For the text-containing cell, return its midpoint in (x, y) coordinate format. 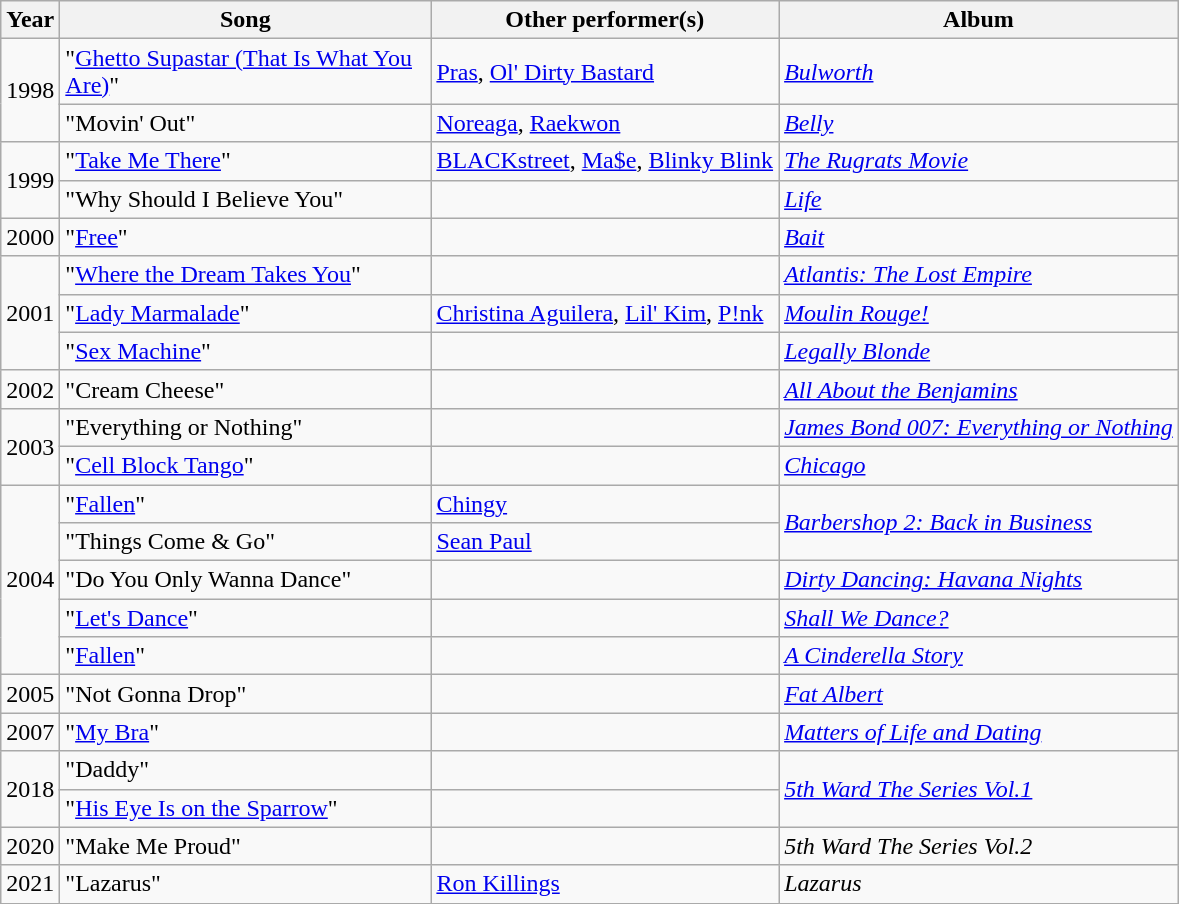
Bulworth (979, 72)
Pras, Ol' Dirty Bastard (605, 72)
"Cell Block Tango" (246, 465)
Other performer(s) (605, 20)
Christina Aguilera, Lil' Kim, P!nk (605, 313)
2002 (30, 389)
Chingy (605, 503)
2003 (30, 446)
All About the Benjamins (979, 389)
"His Eye Is on the Sparrow" (246, 808)
1999 (30, 180)
"My Bra" (246, 732)
Barbershop 2: Back in Business (979, 522)
Sean Paul (605, 542)
"Everything or Nothing" (246, 427)
Chicago (979, 465)
"Lady Marmalade" (246, 313)
"Make Me Proud" (246, 846)
James Bond 007: Everything or Nothing (979, 427)
2005 (30, 694)
2001 (30, 313)
"Sex Machine" (246, 351)
Dirty Dancing: Havana Nights (979, 580)
Song (246, 20)
"Let's Dance" (246, 618)
1998 (30, 90)
Belly (979, 123)
Moulin Rouge! (979, 313)
Matters of Life and Dating (979, 732)
BLACKstreet, Ma$e, Blinky Blink (605, 161)
"Take Me There" (246, 161)
2004 (30, 579)
Legally Blonde (979, 351)
The Rugrats Movie (979, 161)
5th Ward The Series Vol.1 (979, 789)
"Daddy" (246, 770)
Ron Killings (605, 884)
"Ghetto Supastar (That Is What You Are)" (246, 72)
5th Ward The Series Vol.2 (979, 846)
Lazarus (979, 884)
Noreaga, Raekwon (605, 123)
"Free" (246, 237)
"Not Gonna Drop" (246, 694)
Fat Albert (979, 694)
Bait (979, 237)
2018 (30, 789)
2021 (30, 884)
Life (979, 199)
2000 (30, 237)
"Movin' Out" (246, 123)
Year (30, 20)
"Why Should I Believe You" (246, 199)
"Lazarus" (246, 884)
Album (979, 20)
A Cinderella Story (979, 656)
2020 (30, 846)
"Where the Dream Takes You" (246, 275)
2007 (30, 732)
"Things Come & Go" (246, 542)
Atlantis: The Lost Empire (979, 275)
Shall We Dance? (979, 618)
"Do You Only Wanna Dance" (246, 580)
"Cream Cheese" (246, 389)
